Scan for the cell matching the given text and deliver its [x, y] coordinate at center. 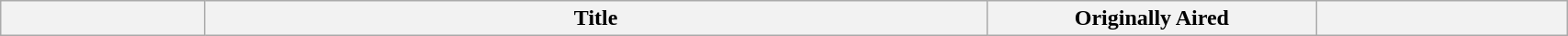
Title [595, 18]
Originally Aired [1152, 18]
